Detect which cell encompasses the target text, then output its [x, y] center coordinate. 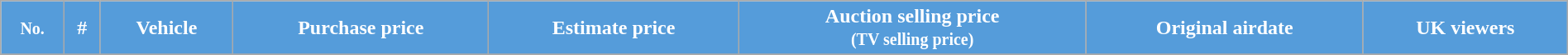
Auction selling price(TV selling price) [912, 28]
Vehicle [167, 28]
No. [33, 28]
Estimate price [614, 28]
Original airdate [1224, 28]
UK viewers [1465, 28]
Purchase price [361, 28]
# [82, 28]
